Search for the cell housing the specified text and yield its (X, Y) center coordinate. 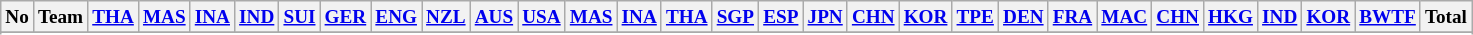
ENG (396, 17)
SGP (735, 17)
DEN (1023, 17)
Total (1446, 17)
FRA (1072, 17)
NZL (446, 17)
No (18, 17)
GER (346, 17)
Team (60, 17)
AUS (494, 17)
ESP (781, 17)
SUI (300, 17)
TPE (975, 17)
JPN (825, 17)
MAC (1124, 17)
HKG (1231, 17)
BWTF (1388, 17)
USA (542, 17)
